Return [x, y] of the center of cell containing provided text 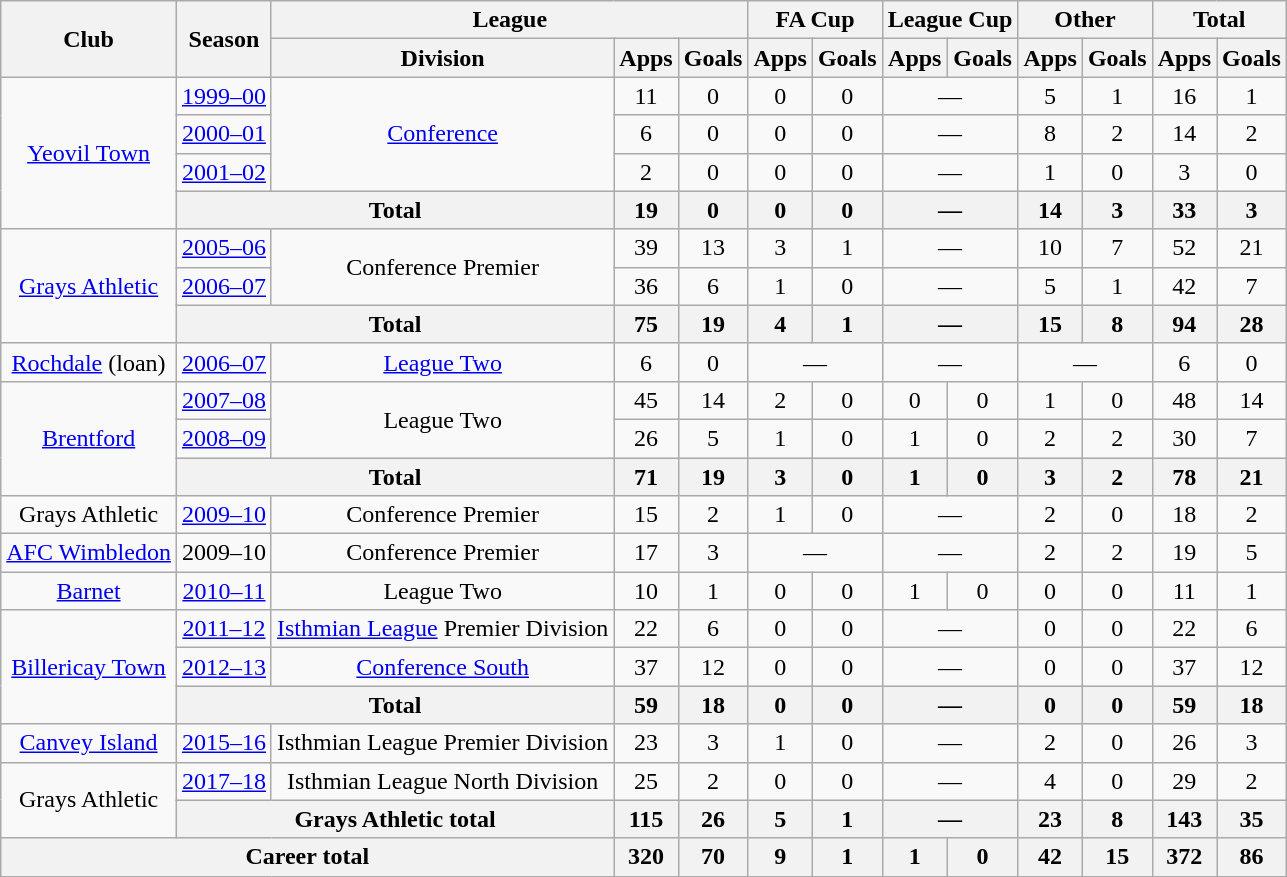
35 [1252, 819]
30 [1184, 438]
143 [1184, 819]
Rochdale (loan) [89, 362]
372 [1184, 857]
78 [1184, 477]
36 [646, 286]
52 [1184, 248]
Barnet [89, 591]
2010–11 [224, 591]
45 [646, 400]
Yeovil Town [89, 153]
71 [646, 477]
Division [442, 58]
29 [1184, 781]
Club [89, 39]
2008–09 [224, 438]
2012–13 [224, 667]
70 [713, 857]
17 [646, 553]
9 [780, 857]
16 [1184, 96]
Season [224, 39]
28 [1252, 324]
Brentford [89, 438]
Canvey Island [89, 743]
13 [713, 248]
2007–08 [224, 400]
320 [646, 857]
39 [646, 248]
115 [646, 819]
33 [1184, 210]
2011–12 [224, 629]
Career total [308, 857]
Other [1085, 20]
League Cup [950, 20]
Isthmian League North Division [442, 781]
94 [1184, 324]
25 [646, 781]
Billericay Town [89, 667]
AFC Wimbledon [89, 553]
2001–02 [224, 172]
2005–06 [224, 248]
48 [1184, 400]
86 [1252, 857]
Conference South [442, 667]
FA Cup [815, 20]
2015–16 [224, 743]
2000–01 [224, 134]
Conference [442, 134]
Grays Athletic total [394, 819]
1999–00 [224, 96]
2017–18 [224, 781]
League [510, 20]
75 [646, 324]
